Find where the given text appears and provide that cell's center as [X, Y] coordinate. 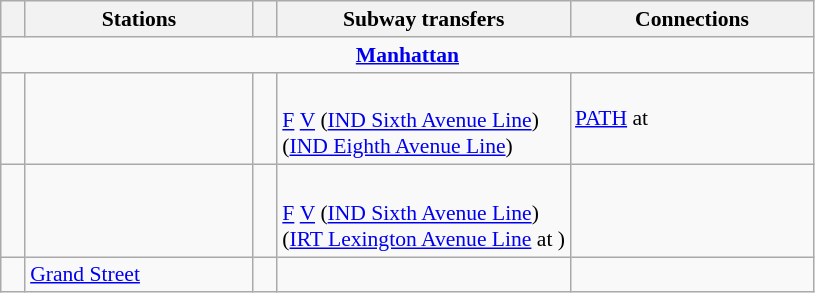
Subway transfers [424, 19]
Connections [692, 19]
PATH at [692, 118]
F V (IND Sixth Avenue Line) (IRT Lexington Avenue Line at ) [424, 211]
F V (IND Sixth Avenue Line) (IND Eighth Avenue Line) [424, 118]
Grand Street [139, 275]
Manhattan [408, 55]
Stations [139, 19]
